Search for the cell housing the specified text and yield its (x, y) center coordinate. 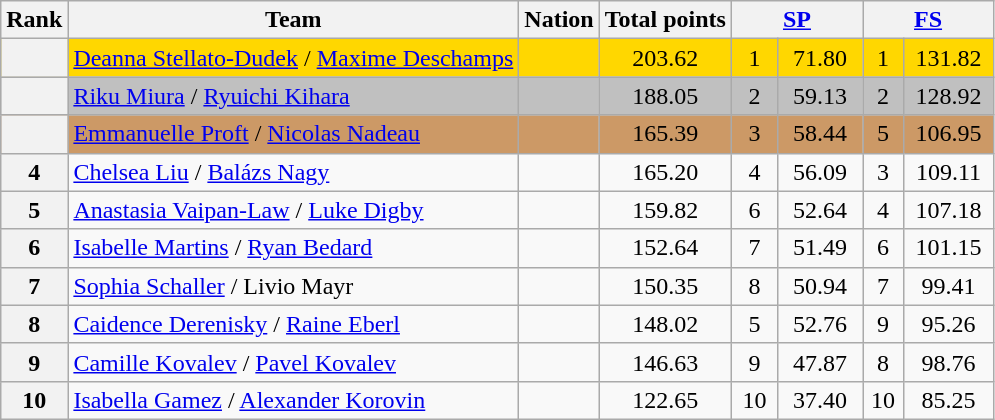
Team (294, 20)
FS (928, 20)
Riku Miura / Ryuichi Kihara (294, 96)
Camille Kovalev / Pavel Kovalev (294, 362)
71.80 (820, 58)
101.15 (948, 248)
131.82 (948, 58)
SP (796, 20)
Emmanuelle Proft / Nicolas Nadeau (294, 134)
99.41 (948, 286)
51.49 (820, 248)
47.87 (820, 362)
Deanna Stellato-Dudek / Maxime Deschamps (294, 58)
Rank (34, 20)
Anastasia Vaipan-Law / Luke Digby (294, 210)
98.76 (948, 362)
95.26 (948, 324)
37.40 (820, 400)
152.64 (665, 248)
Isabella Gamez / Alexander Korovin (294, 400)
109.11 (948, 172)
106.95 (948, 134)
85.25 (948, 400)
Total points (665, 20)
128.92 (948, 96)
52.64 (820, 210)
148.02 (665, 324)
146.63 (665, 362)
56.09 (820, 172)
50.94 (820, 286)
Sophia Schaller / Livio Mayr (294, 286)
165.20 (665, 172)
Isabelle Martins / Ryan Bedard (294, 248)
Caidence Derenisky / Raine Eberl (294, 324)
188.05 (665, 96)
122.65 (665, 400)
203.62 (665, 58)
165.39 (665, 134)
150.35 (665, 286)
58.44 (820, 134)
Nation (559, 20)
159.82 (665, 210)
Chelsea Liu / Balázs Nagy (294, 172)
59.13 (820, 96)
107.18 (948, 210)
52.76 (820, 324)
